Output the [X, Y] coordinate of the center of the cell containing the given text.  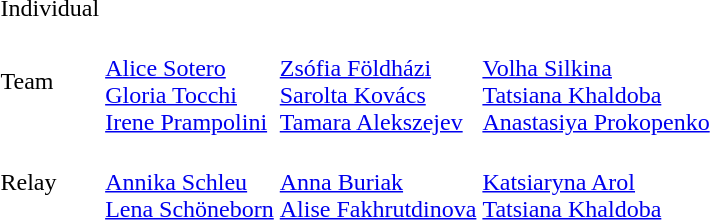
Alice SoteroGloria TocchiIrene Prampolini [190, 82]
Zsófia FöldháziSarolta KovácsTamara Alekszejev [378, 82]
